Pinpoint the cell where the given text exists, returning its (X, Y) midpoint coordinate. 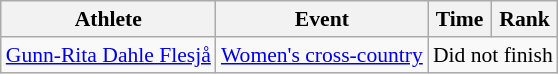
Gunn-Rita Dahle Flesjå (108, 55)
Time (460, 19)
Athlete (108, 19)
Rank (524, 19)
Did not finish (493, 55)
Event (322, 19)
Women's cross-country (322, 55)
